From the cell containing the given text, extract its center point as [X, Y] coordinate. 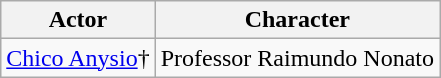
Actor [78, 20]
Character [297, 20]
Chico Anysio† [78, 58]
Professor Raimundo Nonato [297, 58]
